Identify which cell holds the provided text, then report its [x, y] central coordinate. 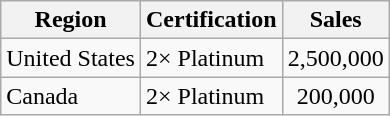
Sales [336, 20]
Region [71, 20]
Canada [71, 96]
United States [71, 58]
2,500,000 [336, 58]
200,000 [336, 96]
Certification [211, 20]
